Extract the (x, y) coordinate from the center of the cell holding the provided text.  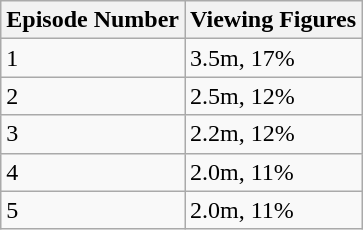
2.2m, 12% (272, 134)
5 (93, 210)
2.5m, 12% (272, 96)
2 (93, 96)
3 (93, 134)
4 (93, 172)
Episode Number (93, 20)
1 (93, 58)
Viewing Figures (272, 20)
3.5m, 17% (272, 58)
